Extract the [x, y] coordinate from the center of the cell holding the provided text.  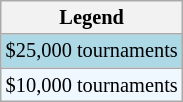
Legend [92, 17]
$25,000 tournaments [92, 51]
$10,000 tournaments [92, 85]
